Provide the (X, Y) coordinate of the cell's center where the given text is located.  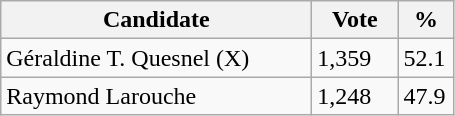
52.1 (426, 58)
47.9 (426, 96)
% (426, 20)
Raymond Larouche (156, 96)
Vote (355, 20)
Géraldine T. Quesnel (X) (156, 58)
1,359 (355, 58)
Candidate (156, 20)
1,248 (355, 96)
